From the cell containing the given text, extract its center point as [X, Y] coordinate. 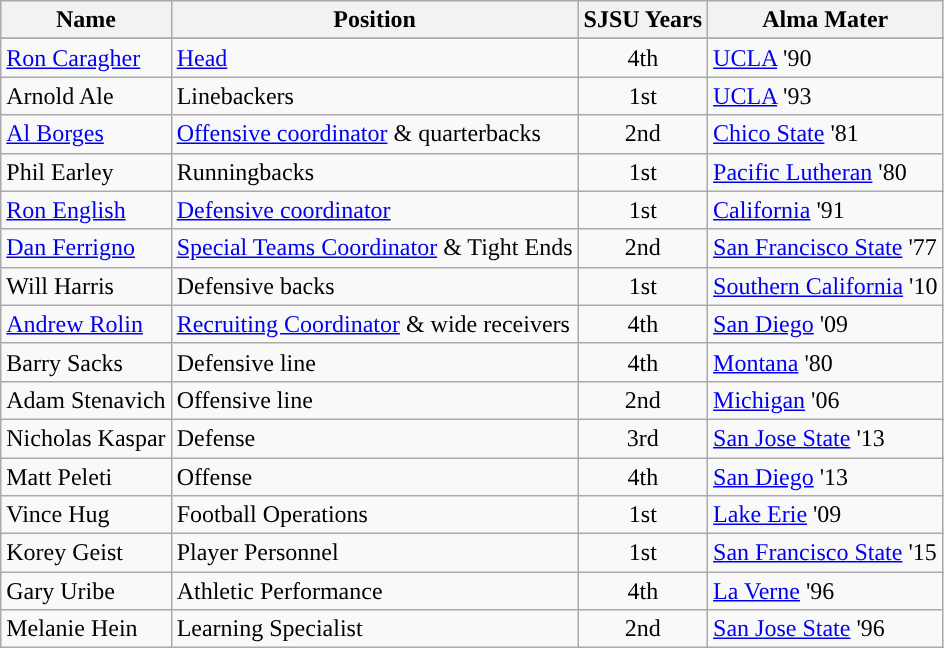
Offensive coordinator & quarterbacks [374, 134]
San Jose State '13 [826, 438]
California '91 [826, 210]
Defensive backs [374, 286]
La Verne '96 [826, 591]
San Jose State '96 [826, 629]
Gary Uribe [86, 591]
UCLA '90 [826, 58]
Defensive coordinator [374, 210]
Runningbacks [374, 172]
Andrew Rolin [86, 324]
Barry Sacks [86, 362]
Offense [374, 477]
Korey Geist [86, 553]
Chico State '81 [826, 134]
Player Personnel [374, 553]
Defensive line [374, 362]
Vince Hug [86, 515]
Offensive line [374, 400]
UCLA '93 [826, 96]
3rd [643, 438]
Pacific Lutheran '80 [826, 172]
Athletic Performance [374, 591]
SJSU Years [643, 20]
Michigan '06 [826, 400]
Learning Specialist [374, 629]
Al Borges [86, 134]
Name [86, 20]
Melanie Hein [86, 629]
Position [374, 20]
Defense [374, 438]
Football Operations [374, 515]
Dan Ferrigno [86, 248]
Montana '80 [826, 362]
Will Harris [86, 286]
San Diego '13 [826, 477]
Head [374, 58]
Alma Mater [826, 20]
Matt Peleti [86, 477]
Recruiting Coordinator & wide receivers [374, 324]
San Francisco State '77 [826, 248]
Lake Erie '09 [826, 515]
Arnold Ale [86, 96]
San Diego '09 [826, 324]
Linebackers [374, 96]
Phil Earley [86, 172]
Ron Caragher [86, 58]
Southern California '10 [826, 286]
Ron English [86, 210]
Adam Stenavich [86, 400]
San Francisco State '15 [826, 553]
Nicholas Kaspar [86, 438]
Special Teams Coordinator & Tight Ends [374, 248]
